Determine the (X, Y) coordinate at the center of the cell enclosing the given text.  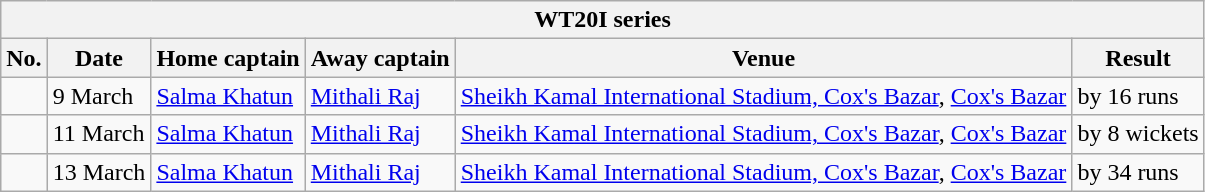
Date (99, 58)
Home captain (228, 58)
Away captain (380, 58)
Result (1138, 58)
by 8 wickets (1138, 134)
by 34 runs (1138, 172)
9 March (99, 96)
Venue (764, 58)
WT20I series (602, 20)
11 March (99, 134)
No. (24, 58)
by 16 runs (1138, 96)
13 March (99, 172)
